Detect which cell encompasses the target text, then output its (X, Y) center coordinate. 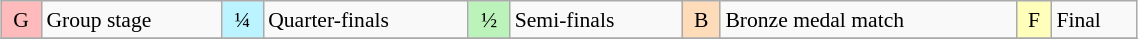
B (702, 20)
½ (488, 20)
F (1034, 20)
Group stage (132, 20)
Final (1094, 20)
Quarter-finals (366, 20)
G (21, 20)
Bronze medal match (868, 20)
¼ (242, 20)
Semi-finals (596, 20)
